Locate the cell with the specified text and output its [x, y] center coordinate. 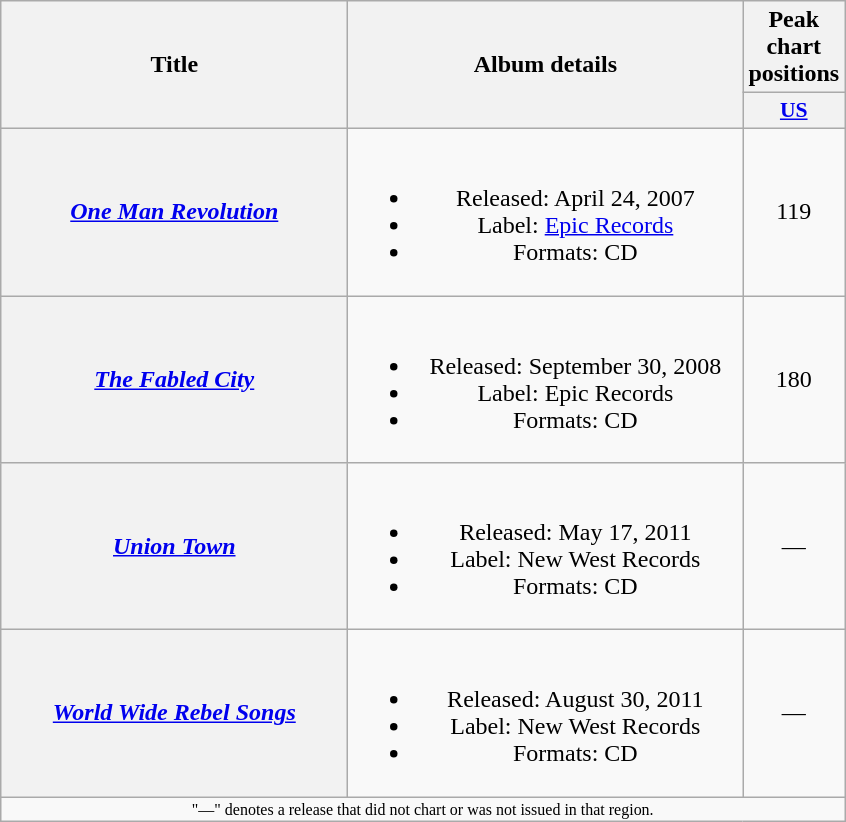
World Wide Rebel Songs [174, 714]
Title [174, 65]
180 [794, 380]
US [794, 111]
The Fabled City [174, 380]
119 [794, 212]
Released: September 30, 2008Label: Epic RecordsFormats: CD [546, 380]
Released: April 24, 2007Label: Epic RecordsFormats: CD [546, 212]
One Man Revolution [174, 212]
Released: May 17, 2011Label: New West RecordsFormats: CD [546, 546]
Peak chart positions [794, 47]
"—" denotes a release that did not chart or was not issued in that region. [423, 809]
Released: August 30, 2011Label: New West RecordsFormats: CD [546, 714]
Union Town [174, 546]
Album details [546, 65]
